Return [x, y] of the center of cell containing provided text 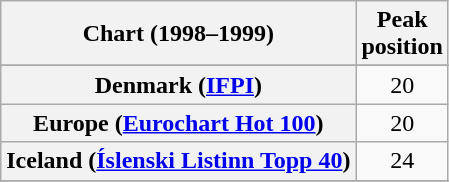
Chart (1998–1999) [178, 34]
Europe (Eurochart Hot 100) [178, 123]
24 [402, 161]
Denmark (IFPI) [178, 85]
Peakposition [402, 34]
Iceland (Íslenski Listinn Topp 40) [178, 161]
